Extract the [x, y] coordinate from the center of the cell holding the provided text.  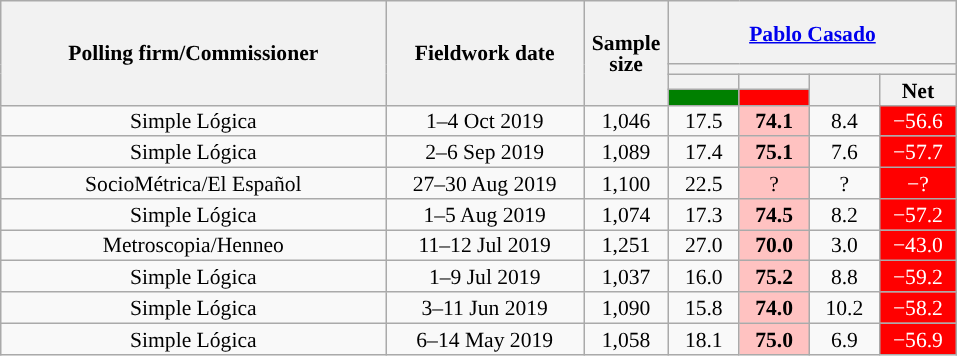
1,058 [626, 338]
70.0 [774, 246]
22.5 [704, 184]
1,046 [626, 120]
1,037 [626, 276]
6–14 May 2019 [485, 338]
75.1 [774, 152]
Metroscopia/Henneo [194, 246]
8.4 [844, 120]
1,251 [626, 246]
Pablo Casado [813, 32]
3.0 [844, 246]
1,074 [626, 214]
75.0 [774, 338]
−58.2 [918, 308]
74.5 [774, 214]
74.1 [774, 120]
10.2 [844, 308]
1–4 Oct 2019 [485, 120]
16.0 [704, 276]
2–6 Sep 2019 [485, 152]
−57.7 [918, 152]
8.8 [844, 276]
27–30 Aug 2019 [485, 184]
17.3 [704, 214]
Net [918, 90]
15.8 [704, 308]
−? [918, 184]
74.0 [774, 308]
6.9 [844, 338]
−56.9 [918, 338]
Fieldwork date [485, 53]
75.2 [774, 276]
−57.2 [918, 214]
11–12 Jul 2019 [485, 246]
17.5 [704, 120]
7.6 [844, 152]
Sample size [626, 53]
SocioMétrica/El Español [194, 184]
−43.0 [918, 246]
1,090 [626, 308]
1,089 [626, 152]
−56.6 [918, 120]
27.0 [704, 246]
1–9 Jul 2019 [485, 276]
−59.2 [918, 276]
8.2 [844, 214]
1,100 [626, 184]
1–5 Aug 2019 [485, 214]
18.1 [704, 338]
Polling firm/Commissioner [194, 53]
17.4 [704, 152]
3–11 Jun 2019 [485, 308]
